Return [x, y] of the center of cell containing provided text 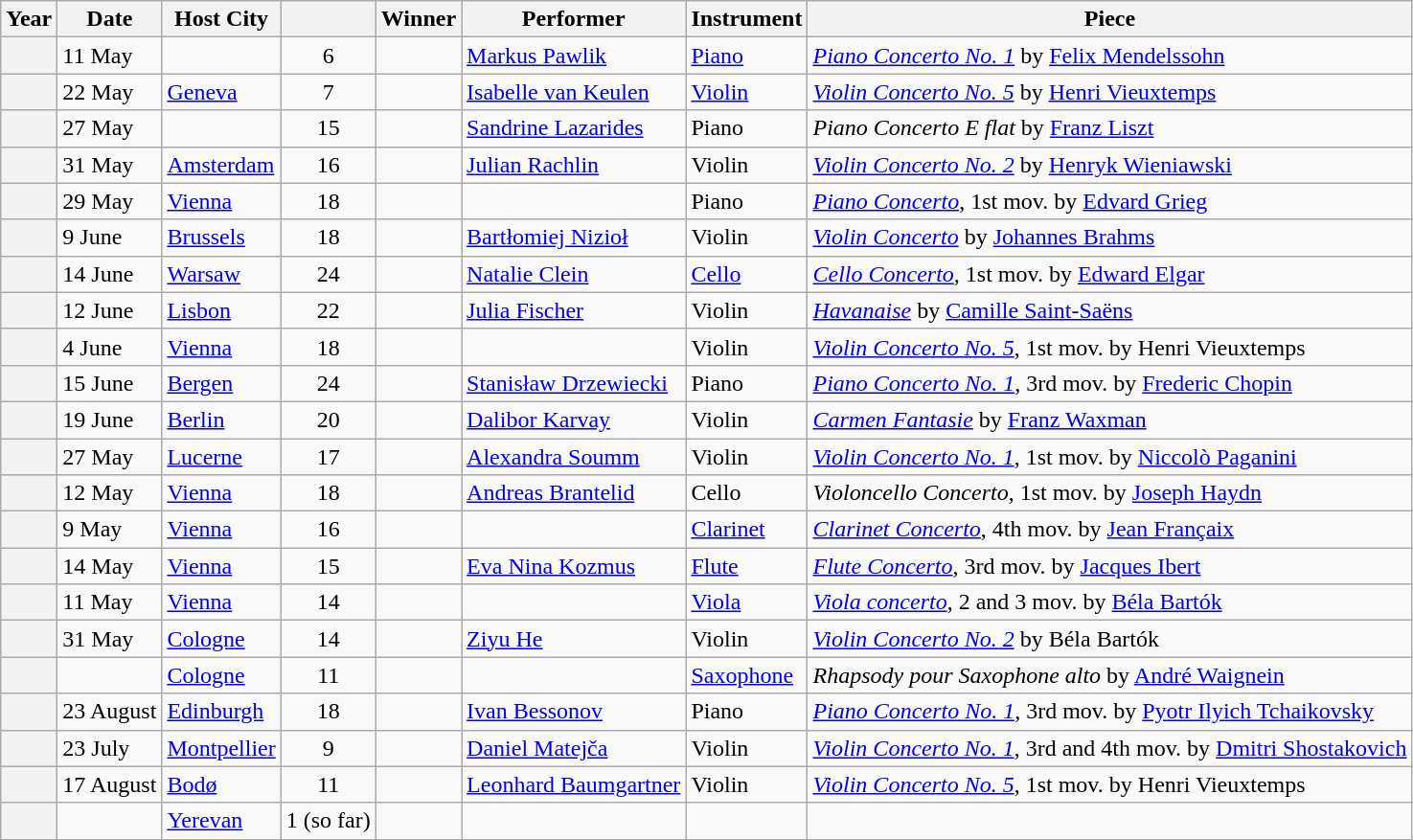
Piece [1109, 19]
Viola concerto, 2 and 3 mov. by Béla Bartók [1109, 602]
Geneva [221, 92]
15 June [109, 383]
Markus Pawlik [574, 56]
Violoncello Concerto, 1st mov. by Joseph Haydn [1109, 493]
Andreas Brantelid [574, 493]
14 June [109, 274]
Piano Concerto E flat by Franz Liszt [1109, 128]
Piano Concerto No. 1, 3rd mov. by Frederic Chopin [1109, 383]
Julia Fischer [574, 310]
Berlin [221, 420]
14 May [109, 566]
9 June [109, 238]
20 [328, 420]
Isabelle van Keulen [574, 92]
Edinburgh [221, 712]
Clarinet Concerto, 4th mov. by Jean Françaix [1109, 530]
7 [328, 92]
Year [29, 19]
Bodø [221, 784]
6 [328, 56]
Warsaw [221, 274]
Rhapsody pour Saxophone alto by André Waignein [1109, 675]
Piano Concerto, 1st mov. by Edvard Grieg [1109, 201]
Clarinet [747, 530]
Flute Concerto, 3rd mov. by Jacques Ibert [1109, 566]
22 [328, 310]
Piano Concerto No. 1 by Felix Mendelssohn [1109, 56]
Lisbon [221, 310]
23 August [109, 712]
17 August [109, 784]
Piano Concerto No. 1, 3rd mov. by Pyotr Ilyich Tchaikovsky [1109, 712]
Leonhard Baumgartner [574, 784]
Violin Concerto No. 5 by Henri Vieuxtemps [1109, 92]
4 June [109, 347]
Lucerne [221, 457]
22 May [109, 92]
19 June [109, 420]
Violin Concerto No. 2 by Henryk Wieniawski [1109, 165]
Montpellier [221, 748]
Flute [747, 566]
12 May [109, 493]
Viola [747, 602]
Violin Concerto by Johannes Brahms [1109, 238]
1 (so far) [328, 821]
Eva Nina Kozmus [574, 566]
Date [109, 19]
Amsterdam [221, 165]
Julian Rachlin [574, 165]
17 [328, 457]
23 July [109, 748]
Havanaise by Camille Saint-Saëns [1109, 310]
29 May [109, 201]
Instrument [747, 19]
12 June [109, 310]
Violin Concerto No. 1, 1st mov. by Niccolò Paganini [1109, 457]
Violin Concerto No. 1, 3rd and 4th mov. by Dmitri Shostakovich [1109, 748]
Violin Concerto No. 2 by Béla Bartók [1109, 639]
Performer [574, 19]
Stanisław Drzewiecki [574, 383]
Yerevan [221, 821]
Ivan Bessonov [574, 712]
Cello Concerto, 1st mov. by Edward Elgar [1109, 274]
Bergen [221, 383]
Brussels [221, 238]
9 May [109, 530]
Dalibor Karvay [574, 420]
Alexandra Soumm [574, 457]
Daniel Matejča [574, 748]
Bartłomiej Nizioł [574, 238]
Winner [418, 19]
Natalie Clein [574, 274]
Ziyu He [574, 639]
Sandrine Lazarides [574, 128]
Carmen Fantasie by Franz Waxman [1109, 420]
9 [328, 748]
Saxophone [747, 675]
Host City [221, 19]
